From the cell containing the given text, extract its center point as [x, y] coordinate. 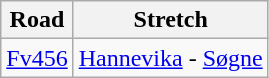
Fv456 [37, 58]
Hannevika - Søgne [170, 58]
Road [37, 20]
Stretch [170, 20]
